Locate the cell with the specified text and output its [x, y] center coordinate. 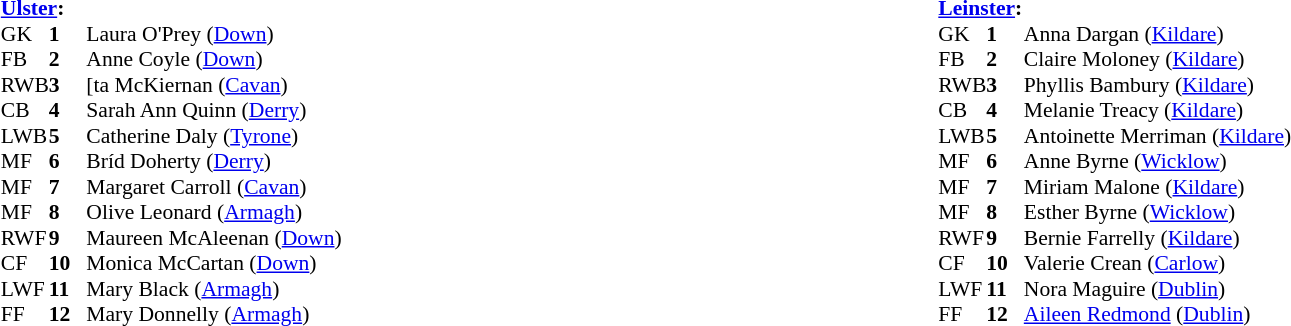
Margaret Carroll (Cavan) [214, 187]
Valerie Crean (Carlow) [1158, 263]
Claire Moloney (Kildare) [1158, 59]
Esther Byrne (Wicklow) [1158, 213]
Phyllis Bambury (Kildare) [1158, 85]
Antoinette Merriman (Kildare) [1158, 136]
Anne Coyle (Down) [214, 59]
Anna Dargan (Kildare) [1158, 34]
Olive Leonard (Armagh) [214, 213]
Sarah Ann Quinn (Derry) [214, 111]
Melanie Treacy (Kildare) [1158, 111]
Nora Maguire (Dublin) [1158, 289]
[ta McKiernan (Cavan) [214, 85]
Catherine Daly (Tyrone) [214, 136]
Bernie Farrelly (Kildare) [1158, 238]
Laura O'Prey (Down) [214, 34]
Maureen McAleenan (Down) [214, 238]
Bríd Doherty (Derry) [214, 161]
Anne Byrne (Wicklow) [1158, 161]
Miriam Malone (Kildare) [1158, 187]
Mary Black (Armagh) [214, 289]
Monica McCartan (Down) [214, 263]
